Search for the cell housing the specified text and yield its (x, y) center coordinate. 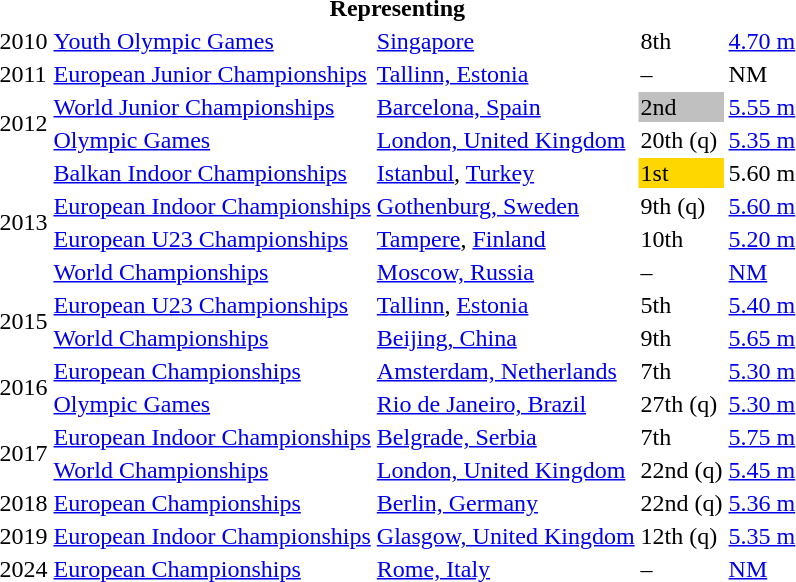
10th (682, 239)
Rio de Janeiro, Brazil (506, 404)
1st (682, 173)
Balkan Indoor Championships (212, 173)
World Junior Championships (212, 107)
Belgrade, Serbia (506, 437)
Istanbul, Turkey (506, 173)
Youth Olympic Games (212, 41)
Gothenburg, Sweden (506, 206)
Glasgow, United Kingdom (506, 536)
Tampere, Finland (506, 239)
20th (q) (682, 140)
12th (q) (682, 536)
Berlin, Germany (506, 503)
Singapore (506, 41)
27th (q) (682, 404)
8th (682, 41)
Beijing, China (506, 338)
2nd (682, 107)
Moscow, Russia (506, 272)
Amsterdam, Netherlands (506, 371)
Barcelona, Spain (506, 107)
9th (682, 338)
European Junior Championships (212, 74)
5th (682, 305)
9th (q) (682, 206)
